Find where the given text appears and provide that cell's center as (X, Y) coordinate. 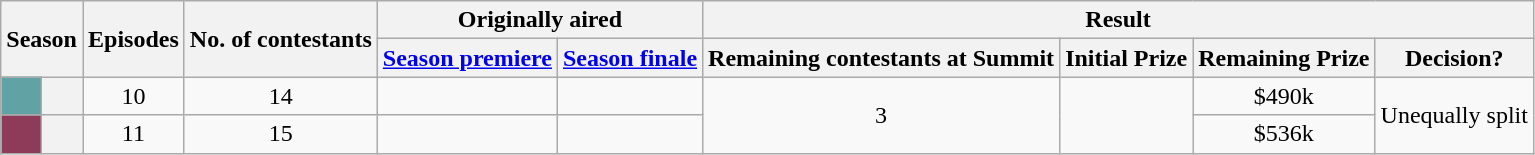
Initial Prize (1126, 58)
Season premiere (467, 58)
Episodes (133, 39)
$490k (1284, 96)
Result (1118, 20)
11 (133, 134)
15 (280, 134)
10 (133, 96)
$536k (1284, 134)
Remaining contestants at Summit (882, 58)
Unequally split (1454, 115)
No. of contestants (280, 39)
Season finale (630, 58)
14 (280, 96)
3 (882, 115)
Season (42, 39)
Remaining Prize (1284, 58)
Decision? (1454, 58)
Originally aired (540, 20)
